Extract the [x, y] coordinate from the center of the cell holding the provided text.  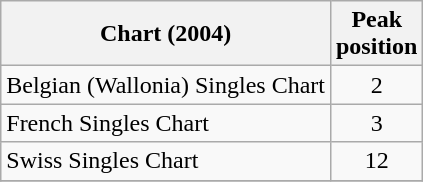
Swiss Singles Chart [166, 161]
2 [376, 85]
12 [376, 161]
3 [376, 123]
French Singles Chart [166, 123]
Chart (2004) [166, 34]
Peakposition [376, 34]
Belgian (Wallonia) Singles Chart [166, 85]
